From the cell containing the given text, extract its center point as [x, y] coordinate. 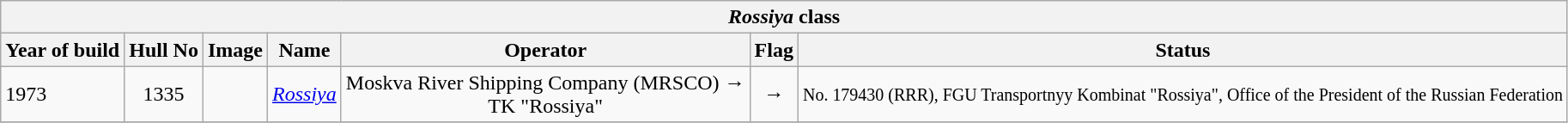
Image [235, 50]
→ [774, 95]
1335 [164, 95]
Rossiya [305, 95]
No. 179430 (RRR), FGU Transportnyy Kombinat "Rossiya", Office of the President of the Russian Federation [1182, 95]
Status [1182, 50]
Name [305, 50]
Hull No [164, 50]
Year of build [63, 50]
1973 [63, 95]
Operator [545, 50]
Moskva River Shipping Company (MRSCO) → TK "Rossiya" [545, 95]
Rossiya class [785, 17]
Flag [774, 50]
